Determine the (X, Y) coordinate at the center of the cell enclosing the given text.  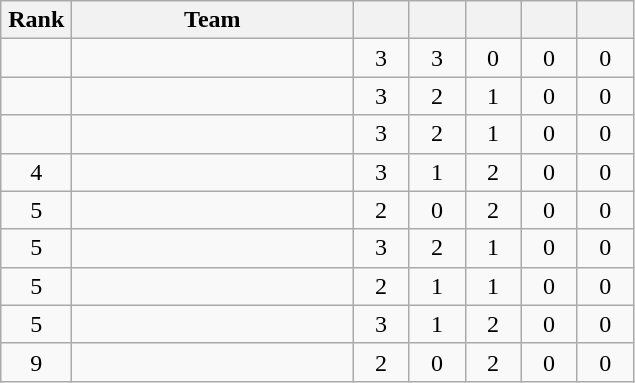
9 (36, 362)
Rank (36, 20)
Team (212, 20)
4 (36, 172)
